Search for the cell housing the specified text and yield its (x, y) center coordinate. 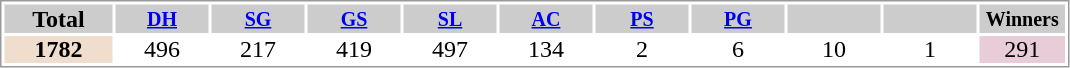
1782 (58, 50)
Total (58, 18)
SL (450, 18)
134 (546, 50)
PG (738, 18)
419 (354, 50)
291 (1023, 50)
217 (258, 50)
GS (354, 18)
497 (450, 50)
496 (162, 50)
6 (738, 50)
SG (258, 18)
DH (162, 18)
10 (834, 50)
Winners (1023, 18)
PS (642, 18)
AC (546, 18)
1 (930, 50)
2 (642, 50)
